Provide the [x, y] coordinate of the cell's center where the given text is located.  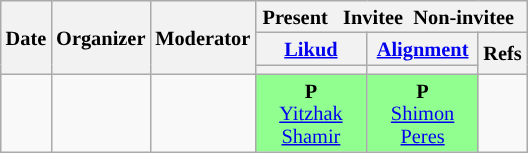
Moderator [202, 37]
Date [26, 37]
Likud [311, 48]
Alignment [423, 48]
PShimon Peres [423, 112]
Organizer [100, 37]
Refs [502, 53]
Present Invitee Non-invitee [390, 16]
PYitzhak Shamir [311, 112]
